Pinpoint the cell where the given text exists, returning its [x, y] midpoint coordinate. 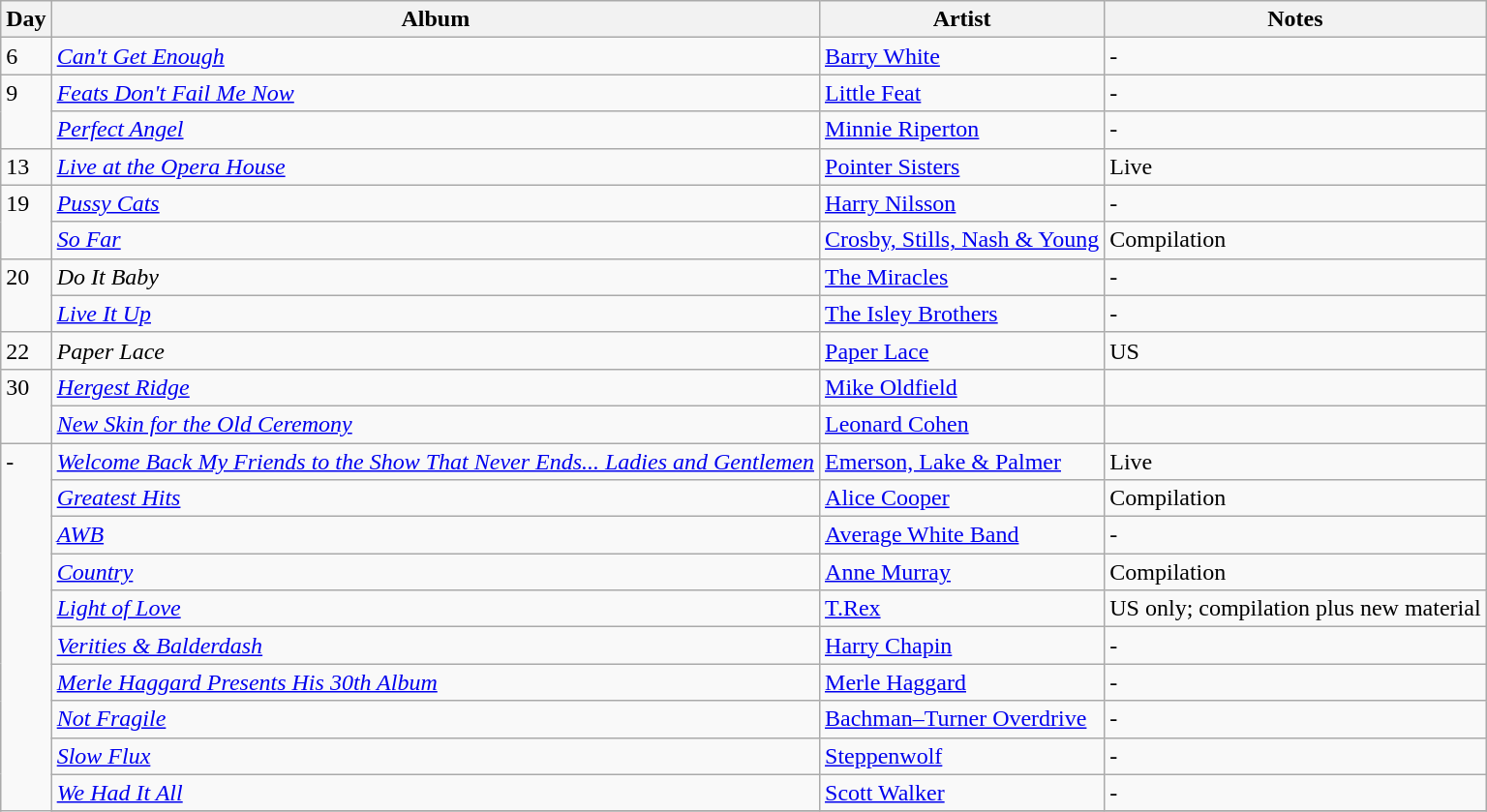
6 [26, 56]
Crosby, Stills, Nash & Young [962, 240]
Not Fragile [436, 719]
Hergest Ridge [436, 387]
Slow Flux [436, 756]
Can't Get Enough [436, 56]
Country [436, 572]
Merle Haggard [962, 682]
Do It Baby [436, 277]
Harry Chapin [962, 646]
Light of Love [436, 609]
AWB [436, 535]
Leonard Cohen [962, 424]
Alice Cooper [962, 498]
Pointer Sisters [962, 166]
Emerson, Lake & Palmer [962, 462]
So Far [436, 240]
22 [26, 350]
Live It Up [436, 314]
19 [26, 222]
Welcome Back My Friends to the Show That Never Ends... Ladies and Gentlemen [436, 462]
Harry Nilsson [962, 203]
Bachman–Turner Overdrive [962, 719]
Pussy Cats [436, 203]
Barry White [962, 56]
Merle Haggard Presents His 30th Album [436, 682]
Steppenwolf [962, 756]
Album [436, 19]
The Miracles [962, 277]
Notes [1295, 19]
Day [26, 19]
Scott Walker [962, 793]
9 [26, 111]
13 [26, 166]
US only; compilation plus new material [1295, 609]
Minnie Riperton [962, 130]
Artist [962, 19]
Little Feat [962, 93]
Verities & Balderdash [436, 646]
Anne Murray [962, 572]
Perfect Angel [436, 130]
Greatest Hits [436, 498]
20 [26, 295]
Live at the Opera House [436, 166]
30 [26, 406]
Average White Band [962, 535]
We Had It All [436, 793]
T.Rex [962, 609]
Mike Oldfield [962, 387]
New Skin for the Old Ceremony [436, 424]
Feats Don't Fail Me Now [436, 93]
US [1295, 350]
The Isley Brothers [962, 314]
